Find where the given text appears and provide that cell's center as (x, y) coordinate. 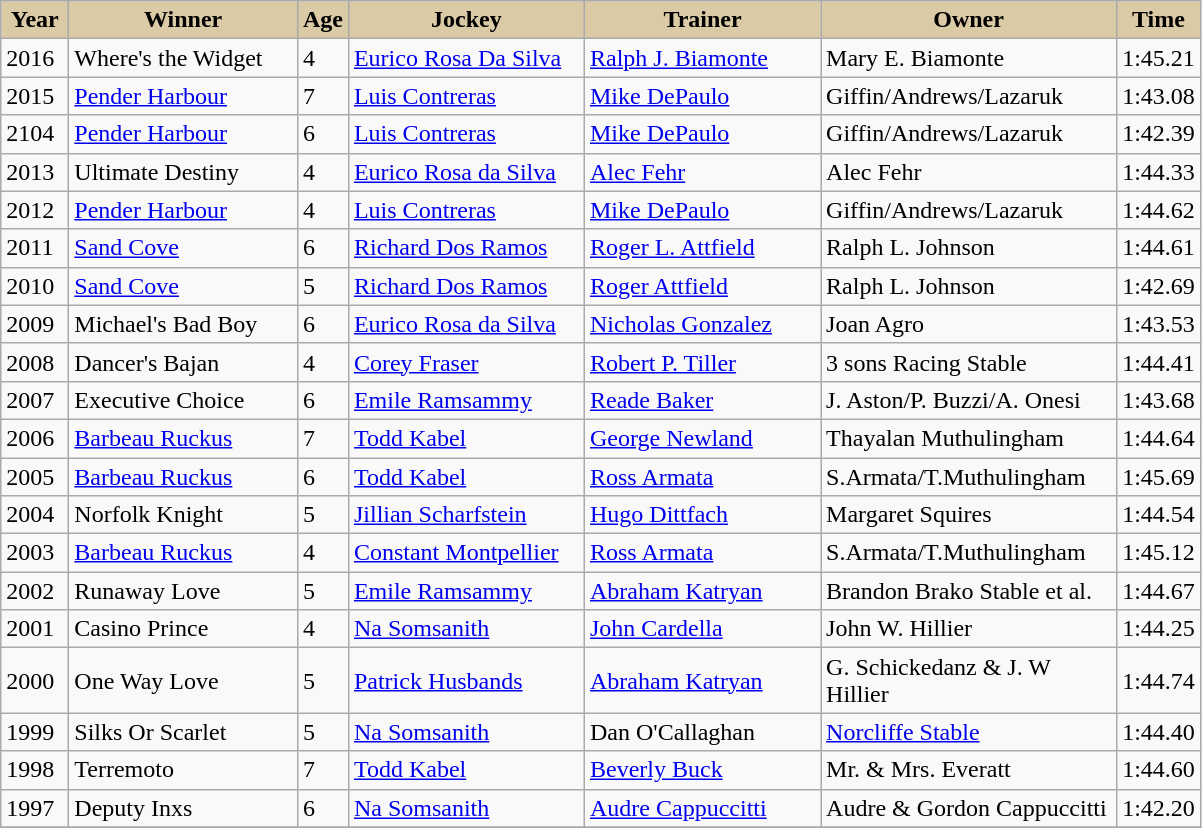
Where's the Widget (184, 58)
2003 (35, 553)
Deputy Inxs (184, 808)
2005 (35, 477)
John Cardella (702, 629)
Norcliffe Stable (969, 732)
Casino Prince (184, 629)
1:44.64 (1159, 438)
Hugo Dittfach (702, 515)
2004 (35, 515)
1:42.39 (1159, 134)
1:44.61 (1159, 248)
2001 (35, 629)
Corey Fraser (466, 362)
1:44.60 (1159, 770)
1:44.62 (1159, 210)
2015 (35, 96)
Mr. & Mrs. Everatt (969, 770)
Mary E. Biamonte (969, 58)
2002 (35, 591)
Brandon Brako Stable et al. (969, 591)
2008 (35, 362)
1:45.12 (1159, 553)
2009 (35, 324)
Eurico Rosa Da Silva (466, 58)
Jockey (466, 20)
Dan O'Callaghan (702, 732)
2012 (35, 210)
Executive Choice (184, 400)
J. Aston/P. Buzzi/A. Onesi (969, 400)
2007 (35, 400)
Terremoto (184, 770)
Dancer's Bajan (184, 362)
1:44.74 (1159, 680)
1:44.41 (1159, 362)
Constant Montpellier (466, 553)
Roger Attfield (702, 286)
Trainer (702, 20)
1997 (35, 808)
2000 (35, 680)
2104 (35, 134)
Time (1159, 20)
2006 (35, 438)
1:45.69 (1159, 477)
Nicholas Gonzalez (702, 324)
Winner (184, 20)
Ralph J. Biamonte (702, 58)
Norfolk Knight (184, 515)
Jillian Scharfstein (466, 515)
Runaway Love (184, 591)
G. Schickedanz & J. W Hillier (969, 680)
1999 (35, 732)
Beverly Buck (702, 770)
Audre & Gordon Cappuccitti (969, 808)
1:43.08 (1159, 96)
1:44.33 (1159, 172)
George Newland (702, 438)
1:45.21 (1159, 58)
1:43.68 (1159, 400)
1:44.54 (1159, 515)
Thayalan Muthulingham (969, 438)
Year (35, 20)
John W. Hillier (969, 629)
Joan Agro (969, 324)
Owner (969, 20)
Ultimate Destiny (184, 172)
One Way Love (184, 680)
Age (322, 20)
1:44.25 (1159, 629)
Reade Baker (702, 400)
3 sons Racing Stable (969, 362)
2016 (35, 58)
1:43.53 (1159, 324)
1:42.69 (1159, 286)
Michael's Bad Boy (184, 324)
1:44.67 (1159, 591)
1:42.20 (1159, 808)
1:44.40 (1159, 732)
Margaret Squires (969, 515)
2010 (35, 286)
Audre Cappuccitti (702, 808)
2011 (35, 248)
2013 (35, 172)
Patrick Husbands (466, 680)
Roger L. Attfield (702, 248)
1998 (35, 770)
Robert P. Tiller (702, 362)
Silks Or Scarlet (184, 732)
